Output the [x, y] coordinate of the center of the cell containing the given text.  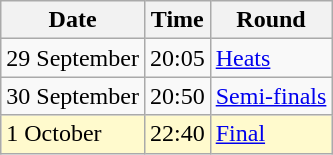
Date [73, 20]
Round [271, 20]
Semi-finals [271, 96]
1 October [73, 134]
20:50 [177, 96]
29 September [73, 58]
30 September [73, 96]
20:05 [177, 58]
Heats [271, 58]
Final [271, 134]
22:40 [177, 134]
Time [177, 20]
